Return [X, Y] of the center of cell containing provided text 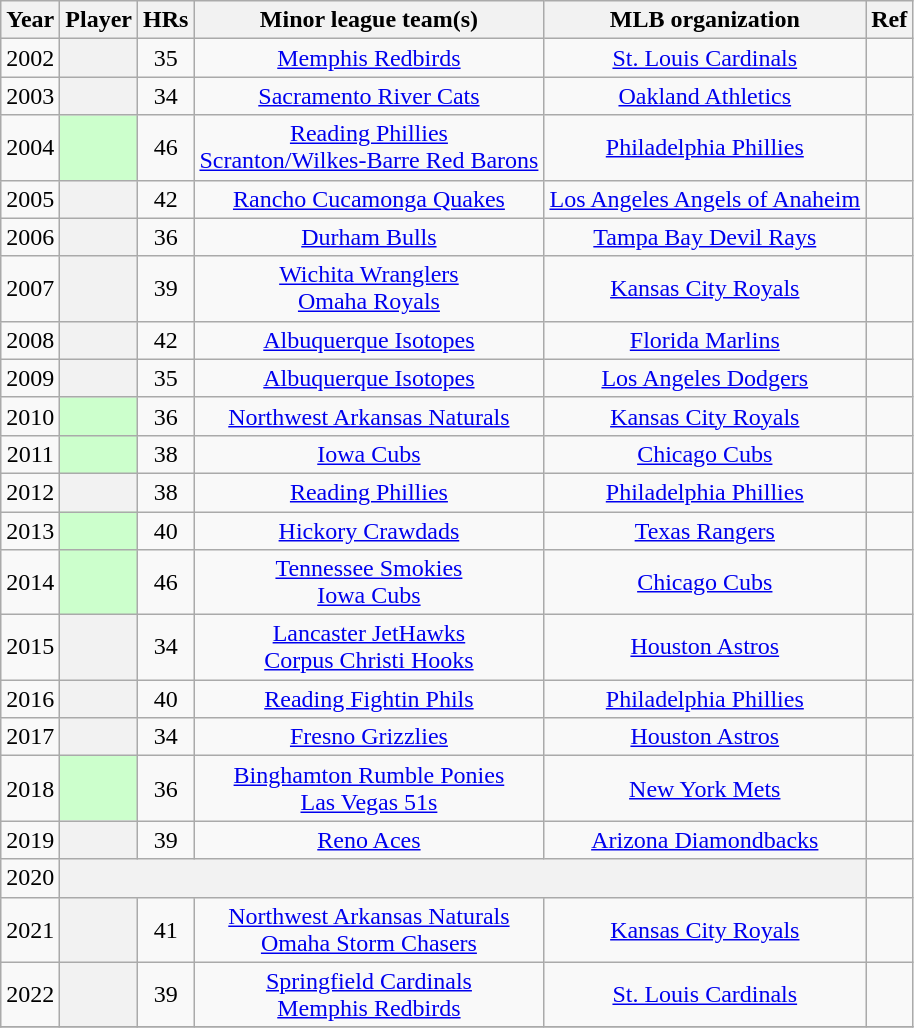
2005 [30, 199]
Springfield CardinalsMemphis Redbirds [369, 994]
Player [99, 20]
Binghamton Rumble PoniesLas Vegas 51s [369, 788]
2015 [30, 648]
2012 [30, 492]
Tennessee SmokiesIowa Cubs [369, 582]
Iowa Cubs [369, 454]
HRs [166, 20]
2007 [30, 288]
2014 [30, 582]
Florida Marlins [705, 340]
Northwest Arkansas Naturals [369, 416]
Reading Fightin Phils [369, 699]
Northwest Arkansas NaturalsOmaha Storm Chasers [369, 930]
Los Angeles Angels of Anaheim [705, 199]
2002 [30, 58]
Texas Rangers [705, 531]
41 [166, 930]
2016 [30, 699]
2017 [30, 737]
MLB organization [705, 20]
2003 [30, 96]
2020 [30, 878]
2013 [30, 531]
Wichita WranglersOmaha Royals [369, 288]
Los Angeles Dodgers [705, 378]
Reno Aces [369, 840]
Hickory Crawdads [369, 531]
2008 [30, 340]
Rancho Cucamonga Quakes [369, 199]
Durham Bulls [369, 237]
Oakland Athletics [705, 96]
New York Mets [705, 788]
2009 [30, 378]
Reading Phillies [369, 492]
Lancaster JetHawksCorpus Christi Hooks [369, 648]
2006 [30, 237]
2019 [30, 840]
2011 [30, 454]
Memphis Redbirds [369, 58]
Tampa Bay Devil Rays [705, 237]
Year [30, 20]
Ref [890, 20]
2021 [30, 930]
Reading PhilliesScranton/Wilkes-Barre Red Barons [369, 148]
2004 [30, 148]
Arizona Diamondbacks [705, 840]
Minor league team(s) [369, 20]
Fresno Grizzlies [369, 737]
Sacramento River Cats [369, 96]
2018 [30, 788]
2010 [30, 416]
2022 [30, 994]
